Capture the cell that displays the provided text and extract its (x, y) central coordinate. 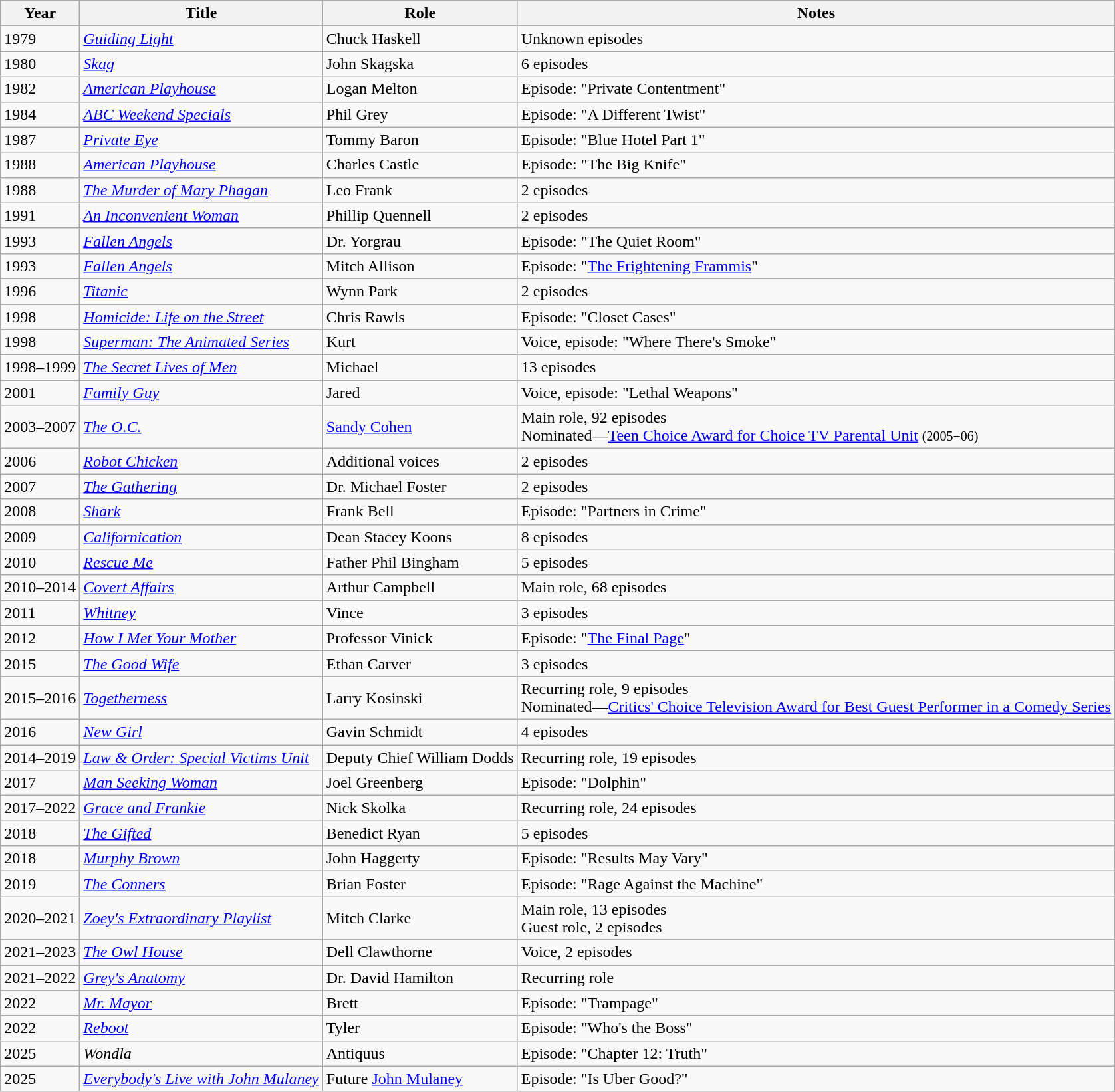
1991 (40, 215)
Episode: "Chapter 12: Truth" (816, 1053)
Grey's Anatomy (201, 978)
Reboot (201, 1028)
Professor Vinick (420, 638)
Main role, 68 episodes (816, 588)
Mitch Allison (420, 266)
Jared (420, 393)
Grace and Frankie (201, 808)
Episode: "Blue Hotel Part 1" (816, 140)
Homicide: Life on the Street (201, 317)
Main role, 92 episodesNominated—Teen Choice Award for Choice TV Parental Unit (2005−06) (816, 427)
Californication (201, 537)
Charles Castle (420, 165)
ABC Weekend Specials (201, 114)
Voice, 2 episodes (816, 952)
Dell Clawthorne (420, 952)
Skag (201, 64)
2017–2022 (40, 808)
John Haggerty (420, 859)
Kurt (420, 342)
The Conners (201, 884)
Year (40, 13)
Wondla (201, 1053)
6 episodes (816, 64)
2021–2022 (40, 978)
Ethan Carver (420, 663)
2015–2016 (40, 698)
Chuck Haskell (420, 39)
Recurring role, 19 episodes (816, 757)
Family Guy (201, 393)
How I Met Your Mother (201, 638)
1998–1999 (40, 368)
Episode: "Trampage" (816, 1003)
2014–2019 (40, 757)
1984 (40, 114)
Episode: "Is Uber Good?" (816, 1079)
Dean Stacey Koons (420, 537)
Joel Greenberg (420, 783)
Phil Grey (420, 114)
Episode: "The Quiet Room" (816, 241)
Episode: "Partners in Crime" (816, 512)
Episode: "Private Contentment" (816, 89)
Episode: "Results May Vary" (816, 859)
Title (201, 13)
Mr. Mayor (201, 1003)
Episode: "A Different Twist" (816, 114)
2016 (40, 732)
Frank Bell (420, 512)
2021–2023 (40, 952)
Dr. Yorgrau (420, 241)
2001 (40, 393)
Guiding Light (201, 39)
2010 (40, 562)
Whitney (201, 613)
An Inconvenient Woman (201, 215)
Main role, 13 episodes Guest role, 2 episodes (816, 919)
Zoey's Extraordinary Playlist (201, 919)
Murphy Brown (201, 859)
Episode: "The Big Knife" (816, 165)
Episode: "The Frightening Frammis" (816, 266)
Gavin Schmidt (420, 732)
The Gifted (201, 833)
Man Seeking Woman (201, 783)
Antiquus (420, 1053)
The Good Wife (201, 663)
The Owl House (201, 952)
Sandy Cohen (420, 427)
The Secret Lives of Men (201, 368)
Rescue Me (201, 562)
2020–2021 (40, 919)
Togetherness (201, 698)
Nick Skolka (420, 808)
Voice, episode: "Lethal Weapons" (816, 393)
Dr. Michael Foster (420, 487)
1980 (40, 64)
Logan Melton (420, 89)
Unknown episodes (816, 39)
Father Phil Bingham (420, 562)
2017 (40, 783)
Benedict Ryan (420, 833)
2008 (40, 512)
Michael (420, 368)
Superman: The Animated Series (201, 342)
Episode: "Who's the Boss" (816, 1028)
1996 (40, 291)
Future John Mulaney (420, 1079)
Role (420, 13)
1979 (40, 39)
Robot Chicken (201, 461)
2009 (40, 537)
Vince (420, 613)
13 episodes (816, 368)
Episode: "Closet Cases" (816, 317)
Mitch Clarke (420, 919)
4 episodes (816, 732)
Tommy Baron (420, 140)
Dr. David Hamilton (420, 978)
8 episodes (816, 537)
New Girl (201, 732)
Brian Foster (420, 884)
The Murder of Mary Phagan (201, 190)
Titanic (201, 291)
Deputy Chief William Dodds (420, 757)
Chris Rawls (420, 317)
Recurring role, 24 episodes (816, 808)
Phillip Quennell (420, 215)
2006 (40, 461)
Episode: "Dolphin" (816, 783)
Additional voices (420, 461)
Episode: "Rage Against the Machine" (816, 884)
1987 (40, 140)
2012 (40, 638)
Shark (201, 512)
2007 (40, 487)
The O.C. (201, 427)
John Skagska (420, 64)
Brett (420, 1003)
Voice, episode: "Where There's Smoke" (816, 342)
Tyler (420, 1028)
Episode: "The Final Page" (816, 638)
Notes (816, 13)
2010–2014 (40, 588)
2003–2007 (40, 427)
Larry Kosinski (420, 698)
Recurring role (816, 978)
2011 (40, 613)
The Gathering (201, 487)
Wynn Park (420, 291)
2019 (40, 884)
Private Eye (201, 140)
Recurring role, 9 episodesNominated—Critics' Choice Television Award for Best Guest Performer in a Comedy Series (816, 698)
Arthur Campbell (420, 588)
Law & Order: Special Victims Unit (201, 757)
Everybody's Live with John Mulaney (201, 1079)
Leo Frank (420, 190)
Covert Affairs (201, 588)
1982 (40, 89)
2015 (40, 663)
